Output the [x, y] coordinate of the center of the cell containing the given text.  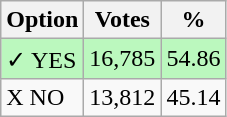
16,785 [122, 59]
Option [42, 20]
45.14 [194, 97]
13,812 [122, 97]
Votes [122, 20]
% [194, 20]
X NO [42, 97]
54.86 [194, 59]
✓ YES [42, 59]
